Determine the (X, Y) coordinate at the center of the cell enclosing the given text.  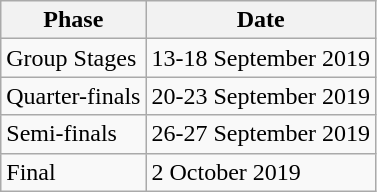
Phase (74, 20)
2 October 2019 (261, 172)
13-18 September 2019 (261, 58)
Date (261, 20)
Quarter-finals (74, 96)
Final (74, 172)
20-23 September 2019 (261, 96)
Group Stages (74, 58)
26-27 September 2019 (261, 134)
Semi-finals (74, 134)
